Identify which cell holds the provided text, then report its [X, Y] central coordinate. 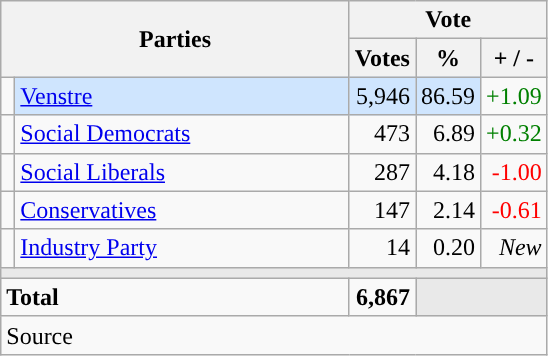
+1.09 [514, 96]
5,946 [382, 96]
473 [382, 134]
147 [382, 210]
Total [176, 297]
Parties [176, 39]
6,867 [382, 297]
2.14 [448, 210]
% [448, 58]
Industry Party [182, 248]
Social Liberals [182, 172]
14 [382, 248]
Votes [382, 58]
-0.61 [514, 210]
86.59 [448, 96]
Venstre [182, 96]
6.89 [448, 134]
Source [274, 335]
New [514, 248]
+0.32 [514, 134]
4.18 [448, 172]
0.20 [448, 248]
+ / - [514, 58]
Social Democrats [182, 134]
Vote [448, 20]
287 [382, 172]
-1.00 [514, 172]
Conservatives [182, 210]
